Detect which cell encompasses the target text, then output its (x, y) center coordinate. 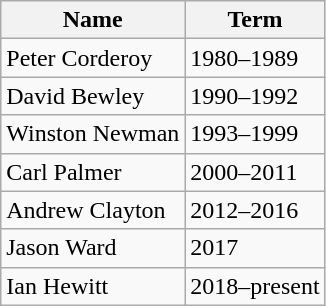
Ian Hewitt (93, 286)
Winston Newman (93, 134)
1993–1999 (255, 134)
Peter Corderoy (93, 58)
1990–1992 (255, 96)
Name (93, 20)
Jason Ward (93, 248)
2000–2011 (255, 172)
Term (255, 20)
2012–2016 (255, 210)
Andrew Clayton (93, 210)
David Bewley (93, 96)
1980–1989 (255, 58)
Carl Palmer (93, 172)
2018–present (255, 286)
2017 (255, 248)
